From the cell containing the given text, extract its center point as (X, Y) coordinate. 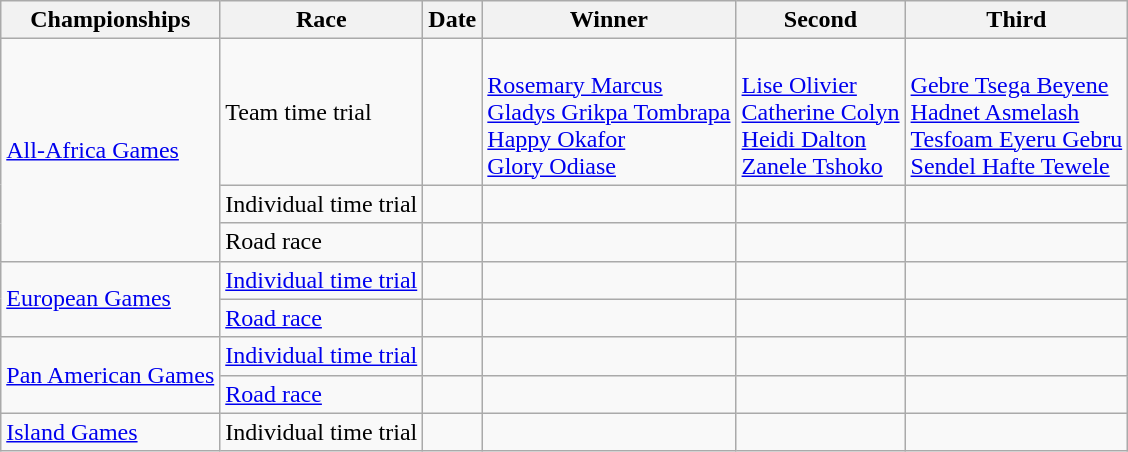
Lise OlivierCatherine ColynHeidi DaltonZanele Tshoko (820, 112)
Team time trial (322, 112)
Championships (110, 20)
All-Africa Games (110, 150)
Rosemary MarcusGladys Grikpa TombrapaHappy OkaforGlory Odiase (609, 112)
Island Games (110, 432)
Winner (609, 20)
Date (452, 20)
Second (820, 20)
Gebre Tsega BeyeneHadnet AsmelashTesfoam Eyeru GebruSendel Hafte Tewele (1016, 112)
European Games (110, 299)
Race (322, 20)
Third (1016, 20)
Pan American Games (110, 375)
